Extract the [x, y] coordinate from the center of the cell holding the provided text.  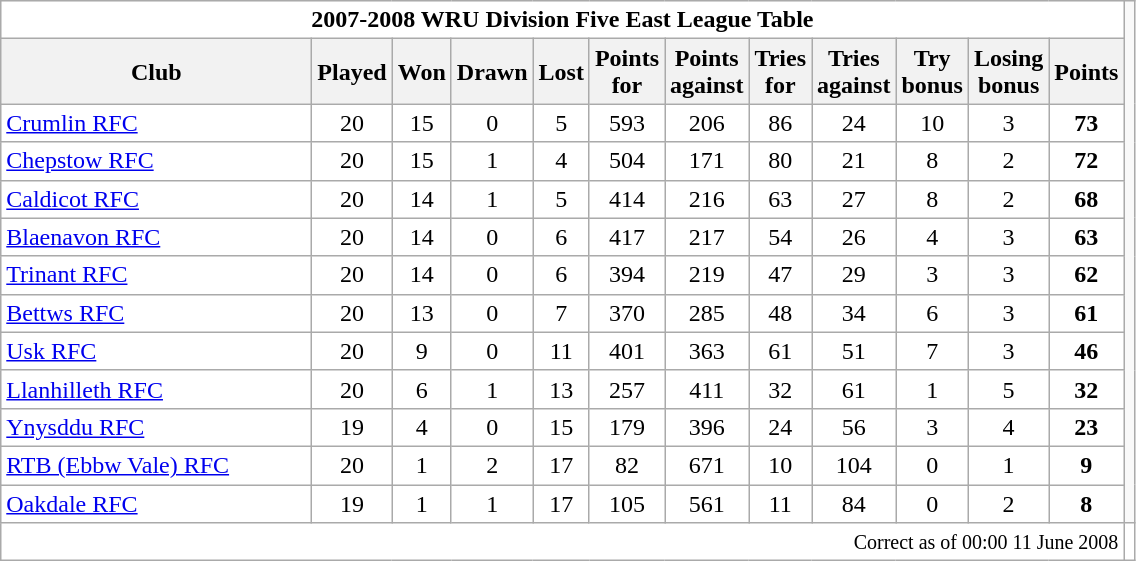
396 [706, 427]
Try bonus [932, 72]
47 [780, 275]
26 [854, 237]
68 [1086, 199]
82 [626, 465]
Correct as of 00:00 11 June 2008 [562, 542]
Tries for [780, 72]
73 [1086, 123]
80 [780, 161]
46 [1086, 351]
Played [352, 72]
56 [854, 427]
Losing bonus [1008, 72]
401 [626, 351]
29 [854, 275]
Blaenavon RFC [156, 237]
217 [706, 237]
86 [780, 123]
34 [854, 313]
171 [706, 161]
370 [626, 313]
23 [1086, 427]
RTB (Ebbw Vale) RFC [156, 465]
504 [626, 161]
54 [780, 237]
Bettws RFC [156, 313]
593 [626, 123]
105 [626, 503]
Chepstow RFC [156, 161]
671 [706, 465]
257 [626, 389]
206 [706, 123]
394 [626, 275]
Points against [706, 72]
417 [626, 237]
48 [780, 313]
Oakdale RFC [156, 503]
Drawn [492, 72]
27 [854, 199]
Points for [626, 72]
Tries against [854, 72]
Llanhilleth RFC [156, 389]
Usk RFC [156, 351]
51 [854, 351]
414 [626, 199]
62 [1086, 275]
Trinant RFC [156, 275]
Points [1086, 72]
216 [706, 199]
Caldicot RFC [156, 199]
21 [854, 161]
Lost [561, 72]
219 [706, 275]
72 [1086, 161]
411 [706, 389]
179 [626, 427]
84 [854, 503]
Club [156, 72]
561 [706, 503]
104 [854, 465]
Crumlin RFC [156, 123]
Ynysddu RFC [156, 427]
2007-2008 WRU Division Five East League Table [562, 20]
285 [706, 313]
Won [422, 72]
363 [706, 351]
